Scan for the cell matching the given text and deliver its (x, y) coordinate at center. 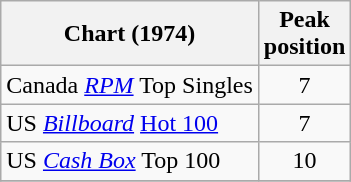
10 (304, 161)
Chart (1974) (130, 34)
Peakposition (304, 34)
Canada RPM Top Singles (130, 85)
US Cash Box Top 100 (130, 161)
US Billboard Hot 100 (130, 123)
